Locate the cell with the specified text and output its (X, Y) center coordinate. 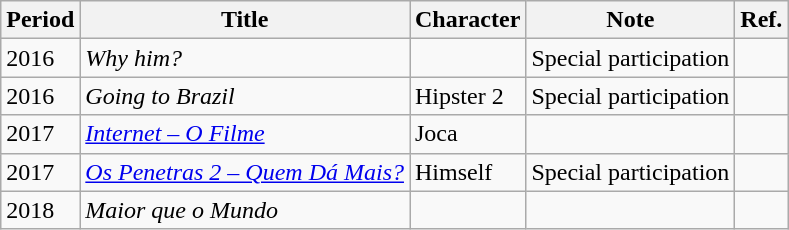
Note (630, 20)
Himself (468, 172)
Joca (468, 134)
Going to Brazil (245, 96)
Why him? (245, 58)
Os Penetras 2 – Quem Dá Mais? (245, 172)
Title (245, 20)
2018 (40, 210)
Character (468, 20)
Ref. (762, 20)
Hipster 2 (468, 96)
Internet – O Filme (245, 134)
Period (40, 20)
Maior que o Mundo (245, 210)
